Determine the [x, y] coordinate at the center of the cell enclosing the given text.  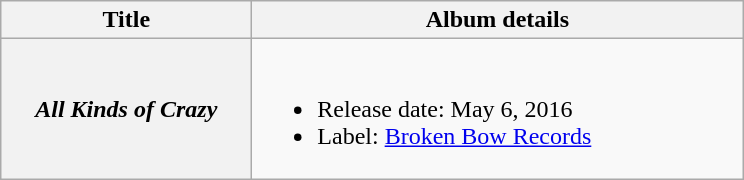
Release date: May 6, 2016Label: Broken Bow Records [498, 109]
Title [126, 20]
All Kinds of Crazy [126, 109]
Album details [498, 20]
